Find where the given text appears and provide that cell's center as [X, Y] coordinate. 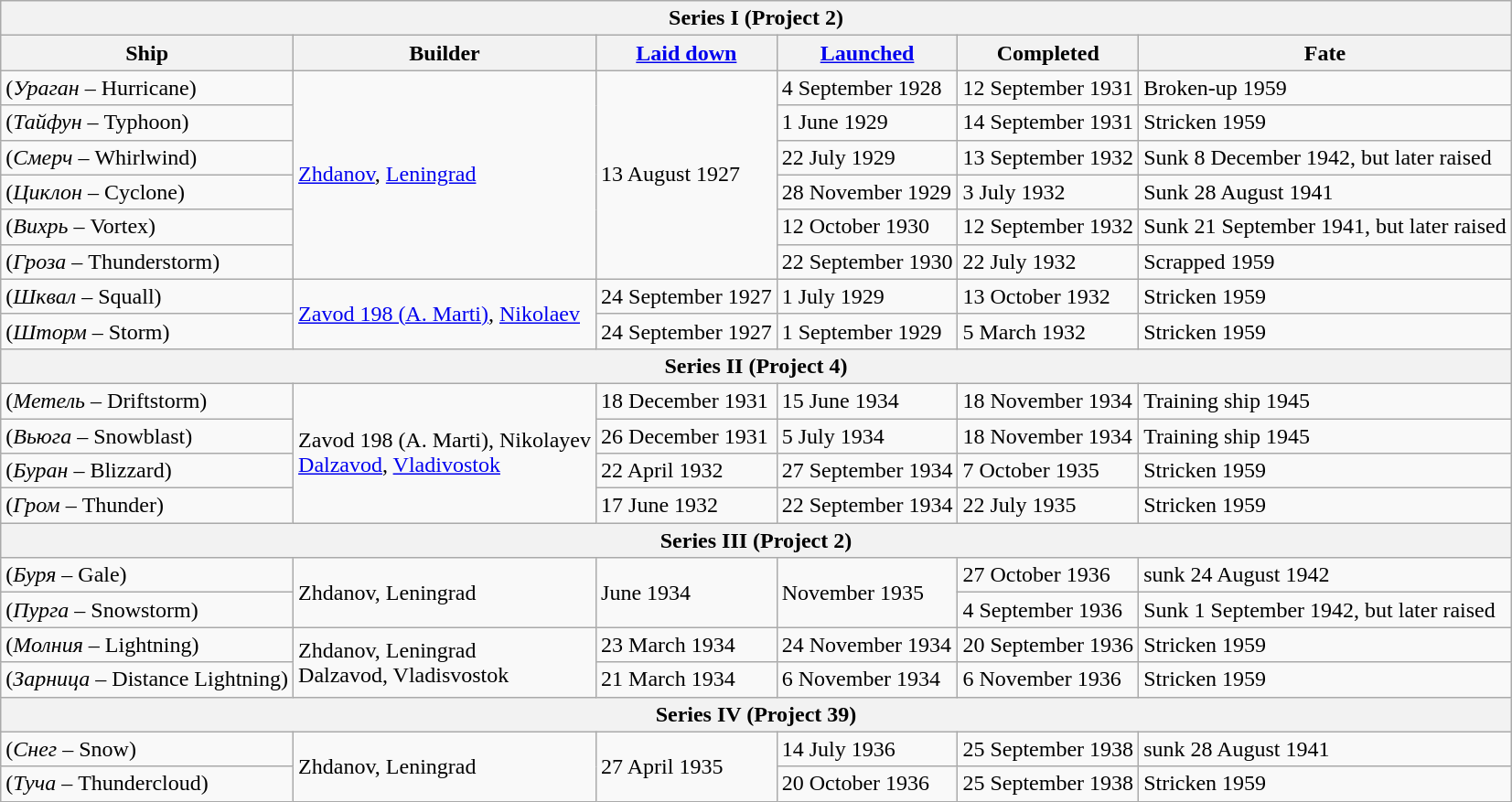
Completed [1048, 53]
24 November 1934 [867, 645]
Zhdanov, LeningradDalzavod, Vladisvostok [445, 662]
13 August 1927 [687, 175]
(Зарница – Distance Lightning) [147, 679]
(Циклон – Cyclone) [147, 192]
Series I (Project 2) [756, 18]
Broken-up 1959 [1325, 88]
22 April 1932 [687, 471]
(Шторм – Storm) [147, 331]
6 November 1934 [867, 679]
26 December 1931 [687, 436]
(Вьюга – Snowblast) [147, 436]
Launched [867, 53]
4 September 1928 [867, 88]
(Ураган – Hurricane) [147, 88]
1 September 1929 [867, 331]
22 July 1935 [1048, 506]
(Молния – Lightning) [147, 645]
14 July 1936 [867, 749]
November 1935 [867, 593]
(Метель – Driftstorm) [147, 401]
Builder [445, 53]
3 July 1932 [1048, 192]
Sunk 1 September 1942, but later raised [1325, 610]
13 October 1932 [1048, 296]
5 July 1934 [867, 436]
7 October 1935 [1048, 471]
Fate [1325, 53]
(Вихрь – Vortex) [147, 227]
23 March 1934 [687, 645]
1 June 1929 [867, 123]
(Туча – Thundercloud) [147, 784]
22 July 1929 [867, 157]
4 September 1936 [1048, 610]
sunk 24 August 1942 [1325, 575]
Sunk 28 August 1941 [1325, 192]
18 December 1931 [687, 401]
Series IV (Project 39) [756, 714]
Laid down [687, 53]
Series II (Project 4) [756, 366]
(Буран – Blizzard) [147, 471]
28 November 1929 [867, 192]
22 September 1934 [867, 506]
15 June 1934 [867, 401]
(Буря – Gale) [147, 575]
Sunk 8 December 1942, but later raised [1325, 157]
(Гром – Thunder) [147, 506]
12 October 1930 [867, 227]
5 March 1932 [1048, 331]
20 September 1936 [1048, 645]
Zavod 198 (A. Marti), Nikolayev Dalzavod, Vladivostok [445, 453]
12 September 1931 [1048, 88]
sunk 28 August 1941 [1325, 749]
June 1934 [687, 593]
17 June 1932 [687, 506]
(Тайфун – Typhoon) [147, 123]
(Смерч – Whirlwind) [147, 157]
13 September 1932 [1048, 157]
(Снег – Snow) [147, 749]
27 October 1936 [1048, 575]
Sunk 21 September 1941, but later raised [1325, 227]
6 November 1936 [1048, 679]
22 July 1932 [1048, 262]
Series III (Project 2) [756, 540]
(Гроза – Thunderstorm) [147, 262]
21 March 1934 [687, 679]
Ship [147, 53]
Zavod 198 (A. Marti), Nikolaev [445, 314]
22 September 1930 [867, 262]
(Пурга – Snowstorm) [147, 610]
12 September 1932 [1048, 227]
1 July 1929 [867, 296]
14 September 1931 [1048, 123]
27 September 1934 [867, 471]
(Шквал – Squall) [147, 296]
20 October 1936 [867, 784]
27 April 1935 [687, 766]
Scrapped 1959 [1325, 262]
